Provide the [X, Y] coordinate of the cell's center where the given text is located.  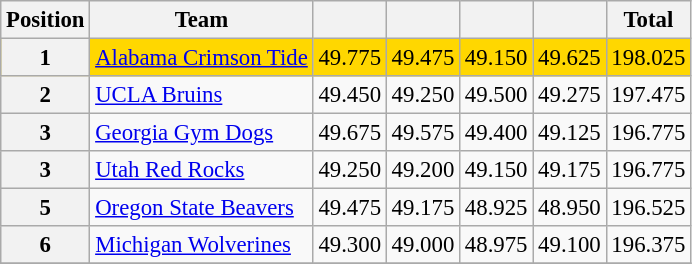
49.775 [350, 58]
49.575 [422, 133]
197.475 [648, 95]
196.375 [648, 245]
48.950 [570, 208]
49.300 [350, 245]
49.500 [496, 95]
5 [46, 208]
49.275 [570, 95]
2 [46, 95]
48.975 [496, 245]
49.000 [422, 245]
49.125 [570, 133]
Utah Red Rocks [202, 170]
1 [46, 58]
Total [648, 20]
Team [202, 20]
UCLA Bruins [202, 95]
6 [46, 245]
48.925 [496, 208]
Georgia Gym Dogs [202, 133]
Michigan Wolverines [202, 245]
49.450 [350, 95]
Position [46, 20]
49.400 [496, 133]
49.200 [422, 170]
49.625 [570, 58]
198.025 [648, 58]
196.525 [648, 208]
Alabama Crimson Tide [202, 58]
Oregon State Beavers [202, 208]
49.100 [570, 245]
49.675 [350, 133]
